Determine the [X, Y] coordinate at the center of the cell enclosing the given text.  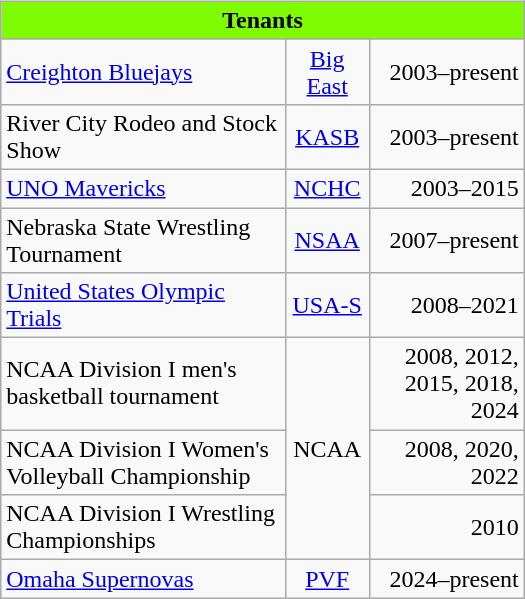
Big East [327, 72]
Nebraska State Wrestling Tournament [144, 240]
2007–present [446, 240]
UNO Mavericks [144, 188]
NCAA Division I Wrestling Championships [144, 528]
NCAA Division I Women's Volleyball Championship [144, 462]
Creighton Bluejays [144, 72]
NCAA Division I men's basketball tournament [144, 384]
River City Rodeo and Stock Show [144, 136]
NSAA [327, 240]
Omaha Supernovas [144, 579]
2008, 2012, 2015, 2018, 2024 [446, 384]
NCAA [327, 449]
2008–2021 [446, 306]
2003–2015 [446, 188]
United States Olympic Trials [144, 306]
USA-S [327, 306]
2024–present [446, 579]
2008, 2020, 2022 [446, 462]
NCHC [327, 188]
Tenants [263, 20]
PVF [327, 579]
KASB [327, 136]
2010 [446, 528]
